Detect which cell encompasses the target text, then output its [X, Y] center coordinate. 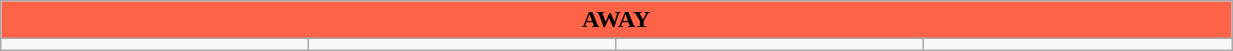
AWAY [616, 20]
